Pinpoint the cell where the given text exists, returning its (X, Y) midpoint coordinate. 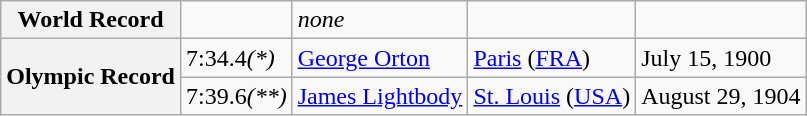
St. Louis (USA) (552, 96)
July 15, 1900 (721, 58)
Paris (FRA) (552, 58)
7:39.6(**) (236, 96)
none (380, 20)
7:34.4(*) (236, 58)
August 29, 1904 (721, 96)
James Lightbody (380, 96)
World Record (91, 20)
Olympic Record (91, 77)
George Orton (380, 58)
